Output the [X, Y] coordinate of the center of the cell containing the given text.  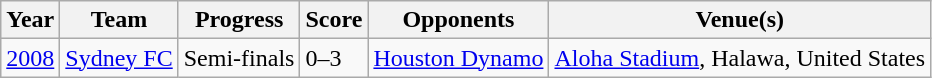
Sydney FC [119, 58]
Semi-finals [239, 58]
Progress [239, 20]
Houston Dynamo [458, 58]
0–3 [334, 58]
Year [30, 20]
Score [334, 20]
Aloha Stadium, Halawa, United States [740, 58]
Opponents [458, 20]
2008 [30, 58]
Venue(s) [740, 20]
Team [119, 20]
